Scan for the cell matching the given text and deliver its (x, y) coordinate at center. 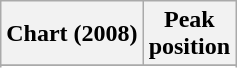
Chart (2008) (72, 34)
Peakposition (189, 34)
